Search for the cell housing the specified text and yield its [x, y] center coordinate. 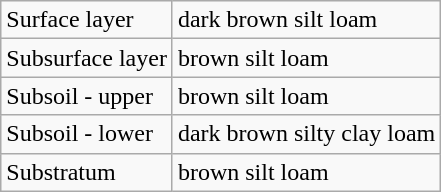
dark brown silt loam [306, 20]
Subsurface layer [87, 58]
Subsoil - upper [87, 96]
Surface layer [87, 20]
Subsoil - lower [87, 134]
Substratum [87, 172]
dark brown silty clay loam [306, 134]
